For the text-containing cell, return its midpoint in (X, Y) coordinate format. 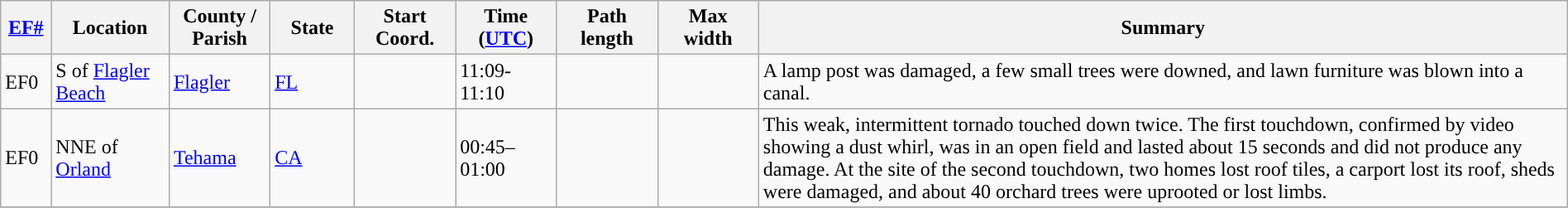
NNE of Orland (111, 157)
Path length (607, 28)
Tehama (219, 157)
CA (313, 157)
S of Flagler Beach (111, 81)
Max width (708, 28)
Location (111, 28)
11:09-11:10 (506, 81)
County / Parish (219, 28)
Flagler (219, 81)
State (313, 28)
FL (313, 81)
Time (UTC) (506, 28)
00:45–01:00 (506, 157)
A lamp post was damaged, a few small trees were downed, and lawn furniture was blown into a canal. (1163, 81)
EF# (26, 28)
Summary (1163, 28)
Start Coord. (404, 28)
